Return the [X, Y] coordinate for the center point of the cell that contains the specified text.  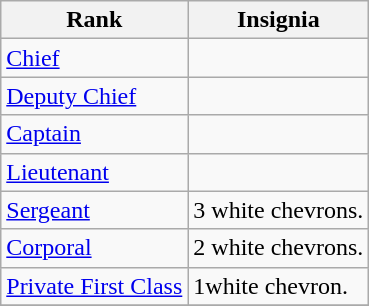
Rank [94, 20]
Captain [94, 134]
Insignia [278, 20]
Private First Class [94, 286]
Lieutenant [94, 172]
Deputy Chief [94, 96]
3 white chevrons. [278, 210]
2 white chevrons. [278, 248]
Sergeant [94, 210]
Chief [94, 58]
1white chevron. [278, 286]
Corporal [94, 248]
